Identify which cell holds the provided text, then report its (x, y) central coordinate. 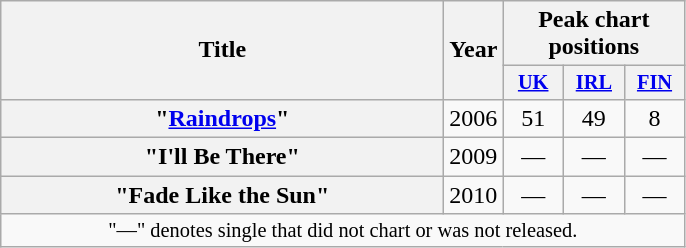
Year (474, 50)
51 (534, 118)
"I'll Be There" (222, 157)
49 (594, 118)
"Raindrops" (222, 118)
UK (534, 83)
IRL (594, 83)
Peak chart positions (594, 34)
"—" denotes single that did not chart or was not released. (343, 231)
2009 (474, 157)
"Fade Like the Sun" (222, 195)
2010 (474, 195)
FIN (654, 83)
Title (222, 50)
2006 (474, 118)
8 (654, 118)
